Return [x, y] of the center of cell containing provided text 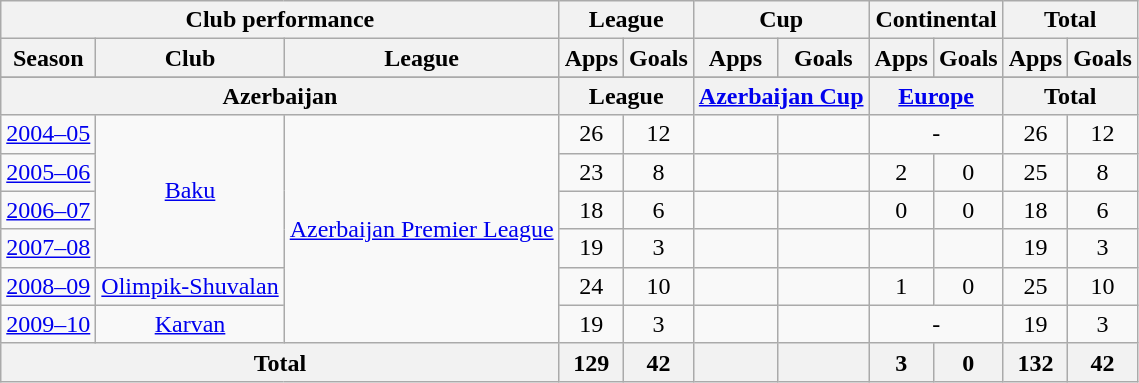
Club [190, 58]
2004–05 [48, 134]
2009–10 [48, 324]
2005–06 [48, 172]
Azerbaijan Premier League [422, 229]
Olimpik-Shuvalan [190, 286]
2 [901, 172]
Baku [190, 191]
Azerbaijan [280, 96]
2008–09 [48, 286]
Club performance [280, 20]
Europe [936, 96]
129 [591, 362]
Karvan [190, 324]
Cup [781, 20]
24 [591, 286]
Season [48, 58]
2007–08 [48, 248]
23 [591, 172]
1 [901, 286]
Continental [936, 20]
Azerbaijan Cup [781, 96]
132 [1035, 362]
2006–07 [48, 210]
